Detect which cell encompasses the target text, then output its (X, Y) center coordinate. 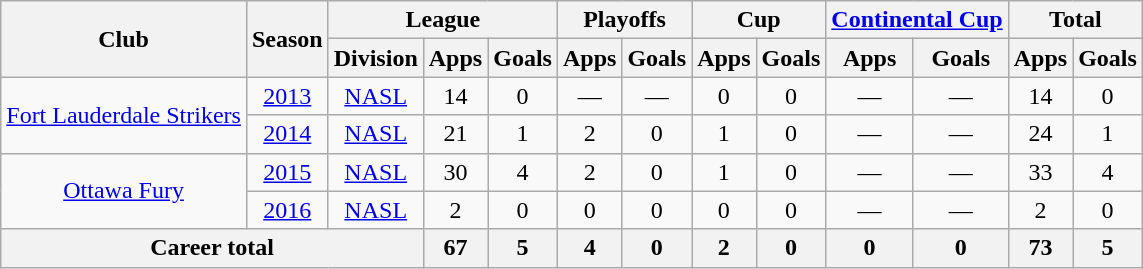
Ottawa Fury (124, 191)
2015 (287, 172)
Fort Lauderdale Strikers (124, 115)
21 (455, 134)
Club (124, 39)
33 (1040, 172)
24 (1040, 134)
Continental Cup (917, 20)
League (442, 20)
Cup (759, 20)
Division (376, 58)
Total (1075, 20)
Playoffs (624, 20)
2013 (287, 96)
2014 (287, 134)
67 (455, 248)
30 (455, 172)
73 (1040, 248)
2016 (287, 210)
Season (287, 39)
Career total (212, 248)
